Provide the (X, Y) coordinate of the cell's center where the given text is located.  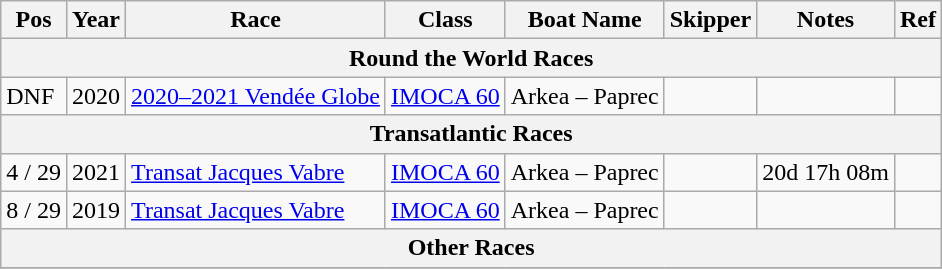
2021 (96, 172)
4 / 29 (34, 172)
Pos (34, 20)
2020–2021 Vendée Globe (256, 96)
DNF (34, 96)
Notes (826, 20)
2019 (96, 210)
Class (445, 20)
Round the World Races (472, 58)
20d 17h 08m (826, 172)
Year (96, 20)
Boat Name (584, 20)
Skipper (710, 20)
2020 (96, 96)
Other Races (472, 248)
Transatlantic Races (472, 134)
Race (256, 20)
8 / 29 (34, 210)
Ref (918, 20)
